Identify which cell holds the provided text, then report its (x, y) central coordinate. 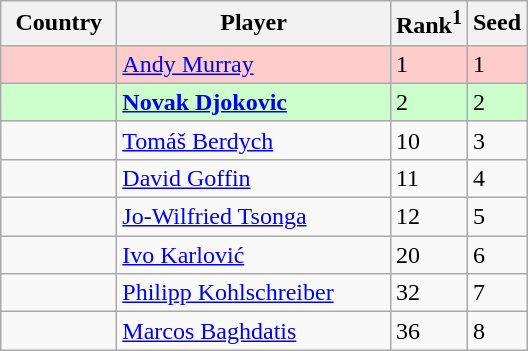
Player (254, 24)
12 (428, 217)
Andy Murray (254, 64)
David Goffin (254, 178)
20 (428, 255)
Rank1 (428, 24)
Tomáš Berdych (254, 140)
36 (428, 331)
Ivo Karlović (254, 255)
8 (496, 331)
6 (496, 255)
Philipp Kohlschreiber (254, 293)
Jo-Wilfried Tsonga (254, 217)
4 (496, 178)
10 (428, 140)
Seed (496, 24)
5 (496, 217)
3 (496, 140)
Novak Djokovic (254, 102)
11 (428, 178)
Marcos Baghdatis (254, 331)
Country (59, 24)
32 (428, 293)
7 (496, 293)
